Identify which cell holds the provided text, then report its [x, y] central coordinate. 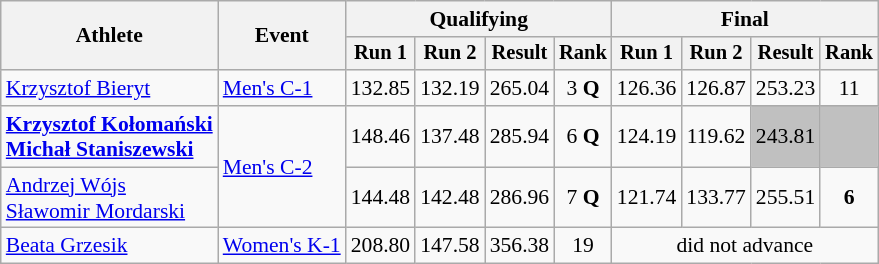
126.36 [646, 88]
132.85 [380, 88]
119.62 [716, 136]
3 Q [583, 88]
Final [745, 19]
126.87 [716, 88]
255.51 [786, 198]
Krzysztof Bieryt [110, 88]
133.77 [716, 198]
208.80 [380, 246]
Men's C-1 [282, 88]
121.74 [646, 198]
137.48 [450, 136]
147.58 [450, 246]
7 Q [583, 198]
132.19 [450, 88]
144.48 [380, 198]
253.23 [786, 88]
6 [849, 198]
Event [282, 36]
Men's C-2 [282, 167]
Qualifying [479, 19]
19 [583, 246]
142.48 [450, 198]
124.19 [646, 136]
Krzysztof KołomańskiMichał Staniszewski [110, 136]
243.81 [786, 136]
Andrzej WójsSławomir Mordarski [110, 198]
Beata Grzesik [110, 246]
265.04 [520, 88]
6 Q [583, 136]
Athlete [110, 36]
11 [849, 88]
148.46 [380, 136]
356.38 [520, 246]
286.96 [520, 198]
285.94 [520, 136]
did not advance [745, 246]
Women's K-1 [282, 246]
